Detect which cell encompasses the target text, then output its [X, Y] center coordinate. 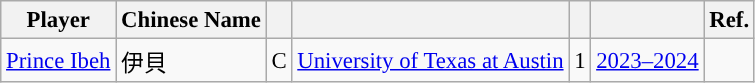
Ref. [729, 20]
Chinese Name [191, 20]
Prince Ibeh [58, 61]
2023–2024 [648, 61]
University of Texas at Austin [430, 61]
伊貝 [191, 61]
C [279, 61]
1 [580, 61]
Player [58, 20]
